Capture the cell that displays the provided text and extract its [X, Y] central coordinate. 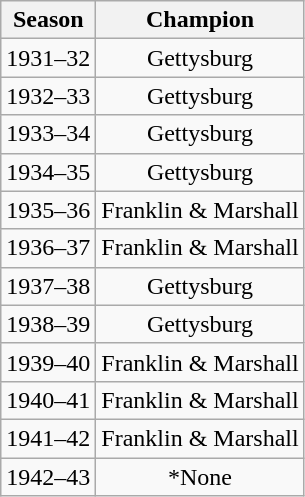
1937–38 [48, 286]
1934–35 [48, 172]
*None [200, 477]
1940–41 [48, 400]
1936–37 [48, 248]
1942–43 [48, 477]
1939–40 [48, 362]
Season [48, 20]
1941–42 [48, 438]
1931–32 [48, 58]
1935–36 [48, 210]
1932–33 [48, 96]
1933–34 [48, 134]
1938–39 [48, 324]
Champion [200, 20]
